Detect which cell encompasses the target text, then output its (x, y) center coordinate. 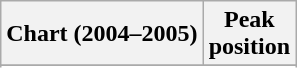
Chart (2004–2005) (102, 34)
Peakposition (249, 34)
